Determine the (X, Y) coordinate at the center of the cell enclosing the given text.  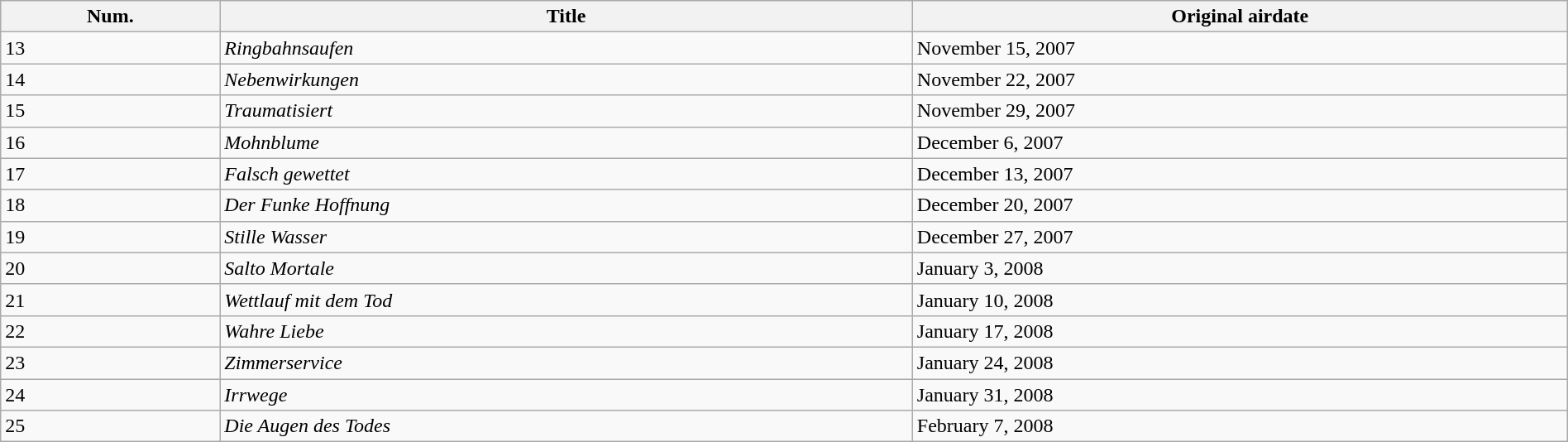
19 (111, 237)
22 (111, 331)
January 31, 2008 (1240, 395)
Wettlauf mit dem Tod (566, 300)
Original airdate (1240, 17)
December 27, 2007 (1240, 237)
Title (566, 17)
Irrwege (566, 395)
December 20, 2007 (1240, 205)
November 15, 2007 (1240, 48)
21 (111, 300)
Traumatisiert (566, 111)
16 (111, 142)
January 10, 2008 (1240, 300)
Falsch gewettet (566, 174)
Die Augen des Todes (566, 426)
Wahre Liebe (566, 331)
13 (111, 48)
24 (111, 395)
18 (111, 205)
Ringbahnsaufen (566, 48)
November 29, 2007 (1240, 111)
Zimmerservice (566, 363)
Der Funke Hoffnung (566, 205)
Stille Wasser (566, 237)
Nebenwirkungen (566, 79)
14 (111, 79)
23 (111, 363)
17 (111, 174)
January 24, 2008 (1240, 363)
15 (111, 111)
November 22, 2007 (1240, 79)
25 (111, 426)
Num. (111, 17)
February 7, 2008 (1240, 426)
Salto Mortale (566, 268)
20 (111, 268)
January 3, 2008 (1240, 268)
January 17, 2008 (1240, 331)
December 6, 2007 (1240, 142)
December 13, 2007 (1240, 174)
Mohnblume (566, 142)
